Find where the given text appears and provide that cell's center as (x, y) coordinate. 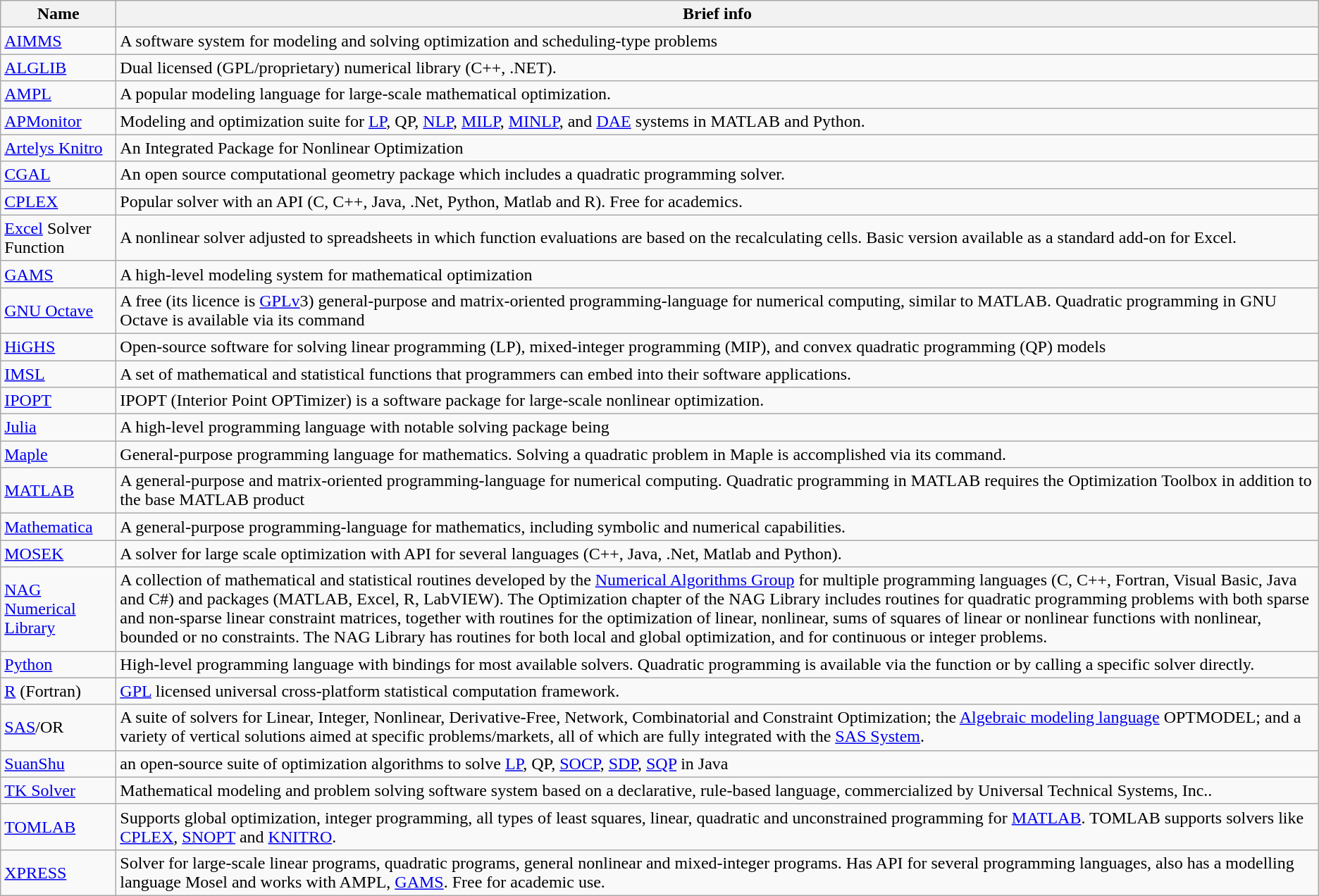
GNU Octave (58, 310)
an open-source suite of optimization algorithms to solve LP, QP, SOCP, SDP, SQP in Java (717, 764)
TOMLAB (58, 827)
ALGLIB (58, 68)
A solver for large scale optimization with API for several languages (C++, Java, .Net, Matlab and Python). (717, 554)
MATLAB (58, 490)
TK Solver (58, 790)
A high-level programming language with notable solving package being (717, 428)
Maple (58, 454)
Excel Solver Function (58, 238)
GPL licensed universal cross-platform statistical computation framework. (717, 691)
GAMS (58, 274)
Dual licensed (GPL/proprietary) numerical library (C++, .NET). (717, 68)
CGAL (58, 175)
A set of mathematical and statistical functions that programmers can embed into their software applications. (717, 374)
Name (58, 14)
XPRESS (58, 872)
IMSL (58, 374)
CPLEX (58, 201)
Julia (58, 428)
SAS/OR (58, 727)
Artelys Knitro (58, 148)
Python (58, 664)
IPOPT (58, 401)
Brief info (717, 14)
MOSEK (58, 554)
Modeling and optimization suite for LP, QP, NLP, MILP, MINLP, and DAE systems in MATLAB and Python. (717, 121)
APMonitor (58, 121)
An open source computational geometry package which includes a quadratic programming solver. (717, 175)
A popular modeling language for large-scale mathematical optimization. (717, 94)
A high-level modeling system for mathematical optimization (717, 274)
AIMMS (58, 41)
AMPL (58, 94)
An Integrated Package for Nonlinear Optimization (717, 148)
Popular solver with an API (C, C++, Java, .Net, Python, Matlab and R). Free for academics. (717, 201)
Open-source software for solving linear programming (LP), mixed-integer programming (MIP), and convex quadratic programming (QP) models (717, 347)
SuanShu (58, 764)
HiGHS (58, 347)
NAG Numerical Library (58, 609)
Mathematica (58, 527)
R (Fortran) (58, 691)
A software system for modeling and solving optimization and scheduling-type problems (717, 41)
A general-purpose programming-language for mathematics, including symbolic and numerical capabilities. (717, 527)
IPOPT (Interior Point OPTimizer) is a software package for large-scale nonlinear optimization. (717, 401)
General-purpose programming language for mathematics. Solving a quadratic problem in Maple is accomplished via its command. (717, 454)
